From the cell containing the given text, extract its center point as [x, y] coordinate. 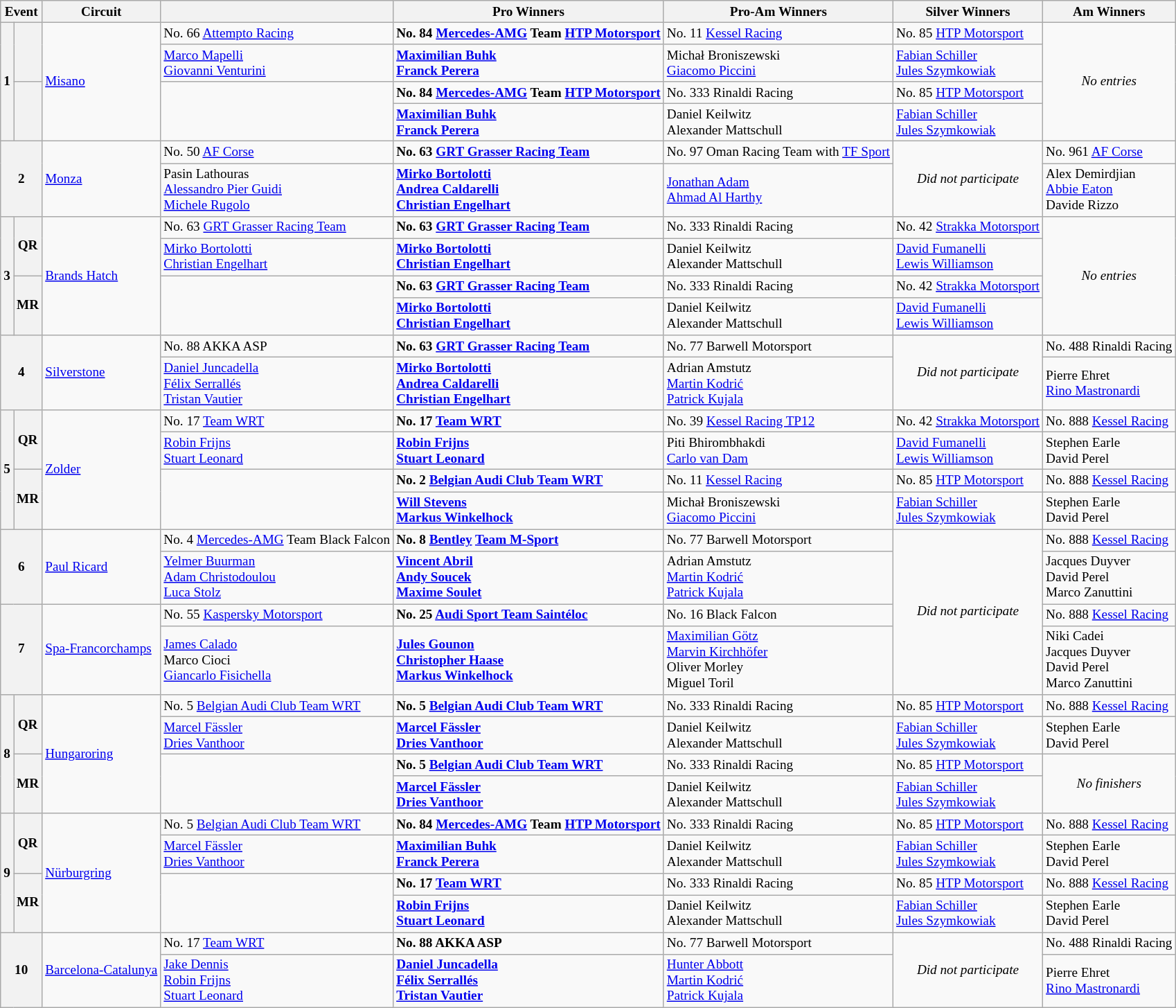
Circuit [101, 12]
Niki Cadei Jacques Duyver David Perel Marco Zanuttini [1110, 660]
Yelmer Buurman Adam Christodoulou Luca Stolz [277, 578]
No. 97 Oman Racing Team with TF Sport [778, 152]
Piti Bhirombhakdi Carlo van Dam [778, 451]
Jonathan Adam Ahmad Al Harthy [778, 190]
Maximilian Götz Marvin Kirchhöfer Oliver Morley Miguel Toril [778, 660]
Vincent Abril Andy Soucek Maxime Soulet [529, 578]
Nürburgring [101, 873]
6 [21, 566]
4 [21, 373]
Zolder [101, 470]
Pro-Am Winners [778, 12]
Event [21, 12]
No. 8 Bentley Team M-Sport [529, 540]
James Calado Marco Cioci Giancarlo Fisichella [277, 660]
Am Winners [1110, 12]
Jacques Duyver David Perel Marco Zanuttini [1110, 578]
No. 4 Mercedes-AMG Team Black Falcon [277, 540]
No. 55 Kaspersky Motorsport [277, 615]
No. 25 Audi Sport Team Saintéloc [529, 615]
Monza [101, 179]
No. 39 Kessel Racing TP12 [778, 421]
Hungaroring [101, 754]
No. 66 Attempto Racing [277, 33]
Jake Dennis Robin Frijns Stuart Leonard [277, 981]
5 [7, 470]
10 [21, 970]
Silver Winners [968, 12]
Marco Mapelli Giovanni Venturini [277, 63]
Brands Hatch [101, 276]
1 [7, 82]
2 [21, 179]
Will Stevens Markus Winkelhock [529, 510]
Hunter Abbott Martin Kodrić Patrick Kujala [778, 981]
No. 961 AF Corse [1110, 152]
No. 16 Black Falcon [778, 615]
Spa-Francorchamps [101, 650]
Misano [101, 82]
8 [7, 754]
3 [7, 276]
Jules Gounon Christopher Haase Markus Winkelhock [529, 660]
9 [7, 873]
Pro Winners [529, 12]
No. 2 Belgian Audi Club Team WRT [529, 481]
Alex Demirdjian Abbie Eaton Davide Rizzo [1110, 190]
No. 50 AF Corse [277, 152]
Pasin Lathouras Alessandro Pier Guidi Michele Rugolo [277, 190]
No finishers [1110, 784]
Paul Ricard [101, 566]
Silverstone [101, 373]
7 [21, 650]
Barcelona-Catalunya [101, 970]
